Determine the [X, Y] coordinate at the center of the cell enclosing the given text.  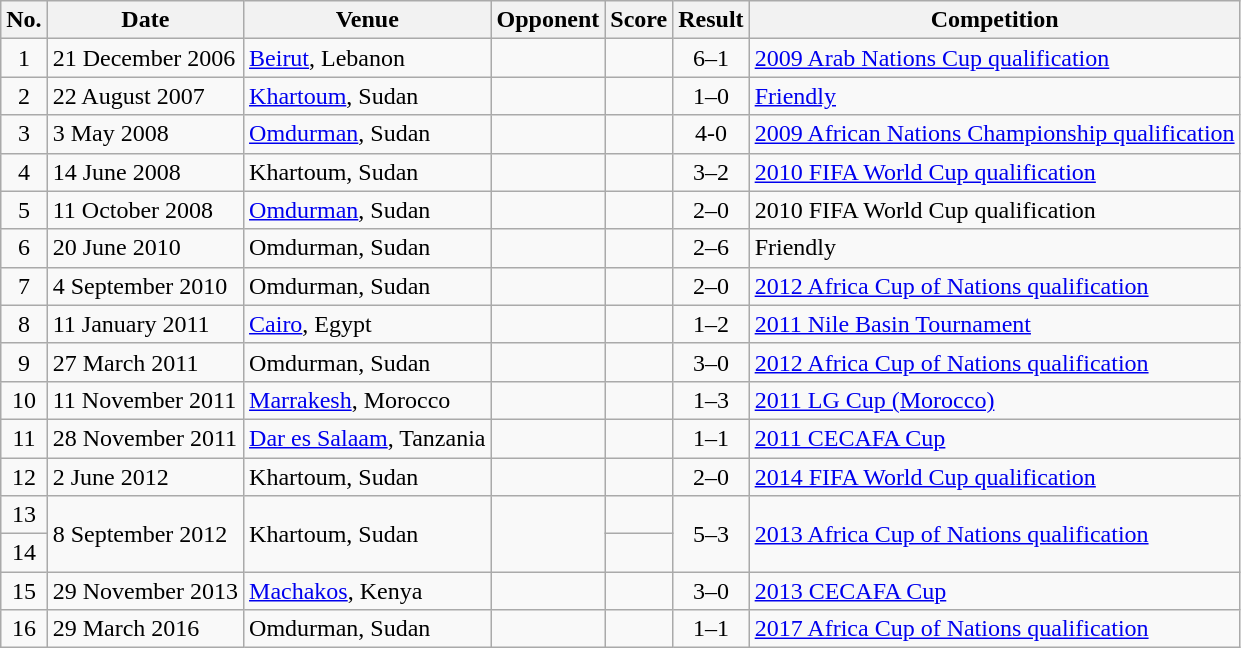
1–0 [711, 96]
8 September 2012 [145, 534]
Result [711, 20]
9 [24, 362]
12 [24, 477]
11 [24, 438]
Date [145, 20]
4 [24, 172]
16 [24, 629]
10 [24, 400]
21 December 2006 [145, 58]
6–1 [711, 58]
7 [24, 286]
2013 CECAFA Cup [994, 591]
Score [639, 20]
2–6 [711, 248]
3 [24, 134]
29 November 2013 [145, 591]
22 August 2007 [145, 96]
Venue [368, 20]
5–3 [711, 534]
29 March 2016 [145, 629]
Opponent [548, 20]
13 [24, 515]
2013 Africa Cup of Nations qualification [994, 534]
2009 African Nations Championship qualification [994, 134]
4 September 2010 [145, 286]
1–3 [711, 400]
20 June 2010 [145, 248]
Marrakesh, Morocco [368, 400]
2011 Nile Basin Tournament [994, 324]
11 January 2011 [145, 324]
4-0 [711, 134]
Competition [994, 20]
No. [24, 20]
2009 Arab Nations Cup qualification [994, 58]
2014 FIFA World Cup qualification [994, 477]
2 June 2012 [145, 477]
Cairo, Egypt [368, 324]
5 [24, 210]
11 October 2008 [145, 210]
2 [24, 96]
8 [24, 324]
11 November 2011 [145, 400]
14 [24, 553]
3–2 [711, 172]
27 March 2011 [145, 362]
2011 CECAFA Cup [994, 438]
2011 LG Cup (Morocco) [994, 400]
3 May 2008 [145, 134]
Beirut, Lebanon [368, 58]
2017 Africa Cup of Nations qualification [994, 629]
15 [24, 591]
28 November 2011 [145, 438]
1 [24, 58]
Dar es Salaam, Tanzania [368, 438]
Machakos, Kenya [368, 591]
6 [24, 248]
1–2 [711, 324]
14 June 2008 [145, 172]
